For the text-containing cell, return its midpoint in (X, Y) coordinate format. 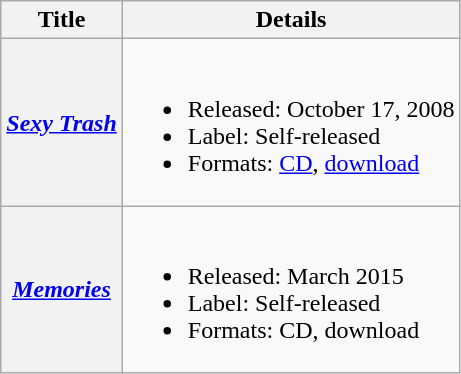
Released: October 17, 2008Label: Self-releasedFormats: CD, download (291, 122)
Details (291, 20)
Memories (62, 290)
Title (62, 20)
Sexy Trash (62, 122)
Released: March 2015Label: Self-releasedFormats: CD, download (291, 290)
